Locate the cell with the specified text and output its (x, y) center coordinate. 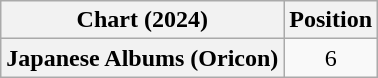
Chart (2024) (142, 20)
6 (331, 58)
Japanese Albums (Oricon) (142, 58)
Position (331, 20)
